From the cell containing the given text, extract its center point as [X, Y] coordinate. 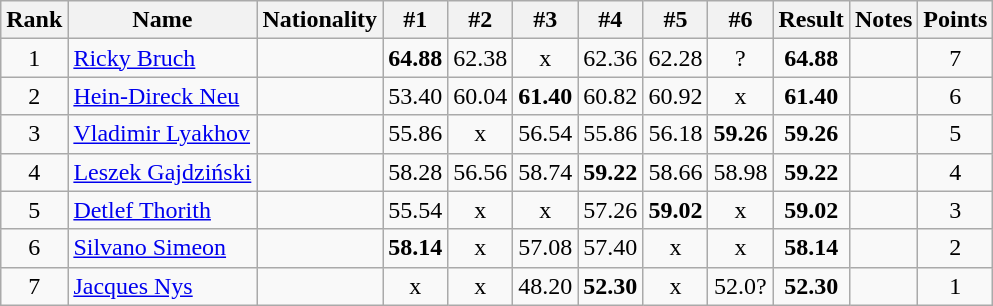
Ricky Bruch [162, 58]
60.82 [610, 96]
Detlef Thorith [162, 210]
60.04 [480, 96]
62.38 [480, 58]
#5 [676, 20]
60.92 [676, 96]
#1 [416, 20]
? [740, 58]
48.20 [546, 286]
56.54 [546, 134]
58.66 [676, 172]
Points [956, 20]
55.54 [416, 210]
Notes [883, 20]
Rank [34, 20]
53.40 [416, 96]
58.28 [416, 172]
58.74 [546, 172]
62.28 [676, 58]
Jacques Nys [162, 286]
Silvano Simeon [162, 248]
Leszek Gajdziński [162, 172]
#4 [610, 20]
#6 [740, 20]
58.98 [740, 172]
#2 [480, 20]
Vladimir Lyakhov [162, 134]
Name [162, 20]
56.56 [480, 172]
62.36 [610, 58]
Hein-Direck Neu [162, 96]
56.18 [676, 134]
57.26 [610, 210]
52.0? [740, 286]
#3 [546, 20]
Nationality [320, 20]
57.40 [610, 248]
Result [811, 20]
57.08 [546, 248]
